Scan for the cell matching the given text and deliver its [x, y] coordinate at center. 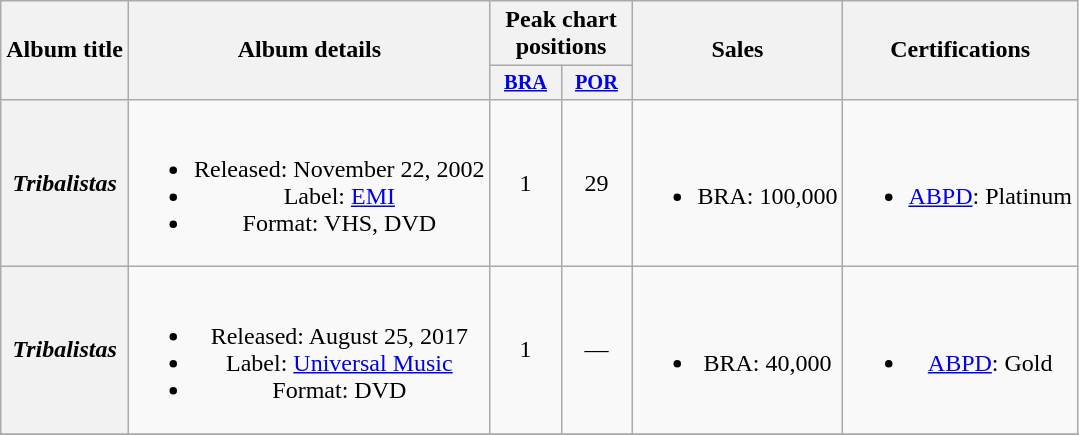
Album details [309, 50]
BRA: 40,000 [738, 350]
Certifications [960, 50]
Released: August 25, 2017Label: Universal MusicFormat: DVD [309, 350]
ABPD: Platinum [960, 182]
Album title [65, 50]
BRA: 100,000 [738, 182]
29 [596, 182]
BRA [526, 83]
Released: November 22, 2002Label: EMIFormat: VHS, DVD [309, 182]
POR [596, 83]
Sales [738, 50]
ABPD: Gold [960, 350]
— [596, 350]
Peak chart positions [561, 34]
